Find where the given text appears and provide that cell's center as [X, Y] coordinate. 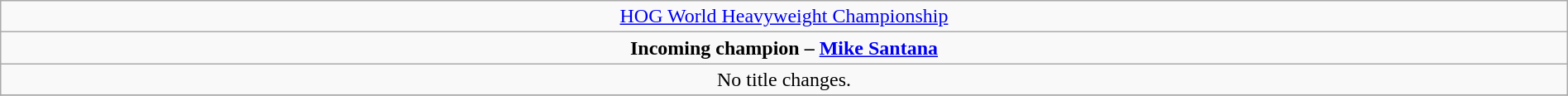
HOG World Heavyweight Championship [784, 17]
Incoming champion – Mike Santana [784, 48]
No title changes. [784, 79]
